Search for the cell housing the specified text and yield its (x, y) center coordinate. 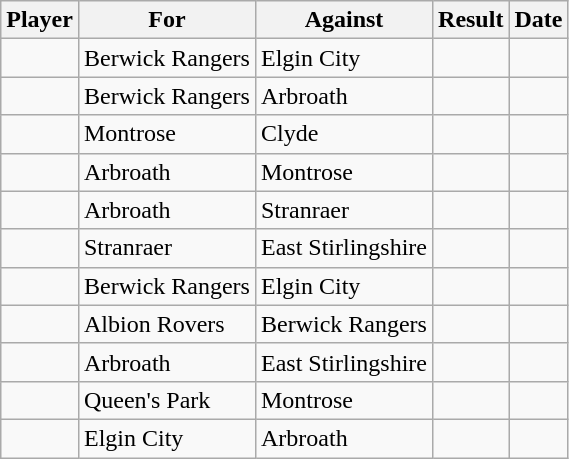
Result (471, 20)
Queen's Park (166, 400)
Clyde (344, 134)
Player (40, 20)
For (166, 20)
Against (344, 20)
Albion Rovers (166, 324)
Date (538, 20)
